For the text-containing cell, return its midpoint in [x, y] coordinate format. 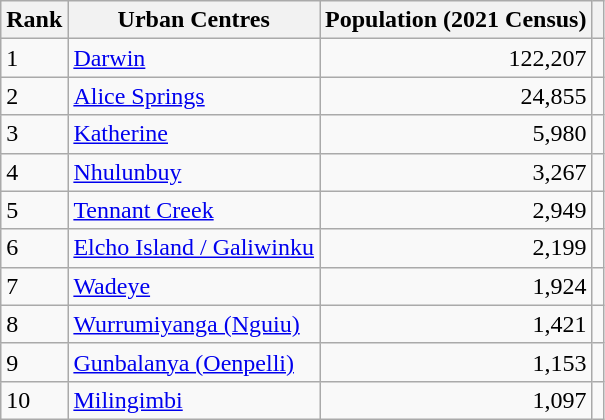
24,855 [456, 96]
Milingimbi [194, 400]
Darwin [194, 58]
1,097 [456, 400]
7 [34, 286]
6 [34, 248]
Urban Centres [194, 20]
2,949 [456, 210]
9 [34, 362]
3,267 [456, 172]
1,421 [456, 324]
Nhulunbuy [194, 172]
5 [34, 210]
Wurrumiyanga (Nguiu) [194, 324]
Wadeye [194, 286]
2 [34, 96]
4 [34, 172]
Tennant Creek [194, 210]
3 [34, 134]
Katherine [194, 134]
Alice Springs [194, 96]
Elcho Island / Galiwinku [194, 248]
Gunbalanya (Oenpelli) [194, 362]
5,980 [456, 134]
Population (2021 Census) [456, 20]
1,153 [456, 362]
Rank [34, 20]
2,199 [456, 248]
10 [34, 400]
8 [34, 324]
1 [34, 58]
122,207 [456, 58]
1,924 [456, 286]
